Scan for the cell matching the given text and deliver its [x, y] coordinate at center. 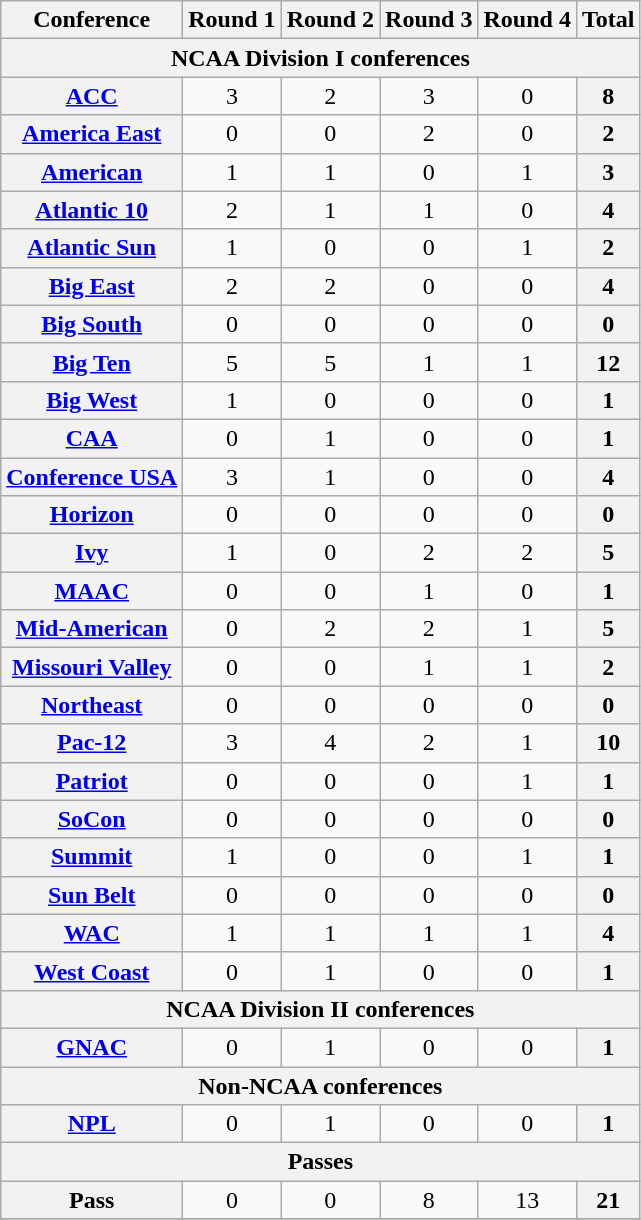
Summit [92, 857]
Patriot [92, 781]
Round 4 [527, 20]
NCAA Division II conferences [320, 1009]
Big East [92, 286]
MAAC [92, 591]
Pass [92, 1200]
Passes [320, 1162]
Northeast [92, 705]
Total [608, 20]
Round 3 [429, 20]
Atlantic Sun [92, 248]
Big Ten [92, 362]
West Coast [92, 971]
Conference USA [92, 477]
13 [527, 1200]
Round 2 [330, 20]
NPL [92, 1124]
Atlantic 10 [92, 210]
Horizon [92, 515]
SoCon [92, 819]
Big South [92, 324]
Pac-12 [92, 743]
Mid-American [92, 629]
21 [608, 1200]
NCAA Division I conferences [320, 58]
America East [92, 134]
12 [608, 362]
American [92, 172]
WAC [92, 933]
ACC [92, 96]
Big West [92, 400]
Ivy [92, 553]
GNAC [92, 1047]
CAA [92, 438]
10 [608, 743]
Conference [92, 20]
Sun Belt [92, 895]
Non-NCAA conferences [320, 1085]
Round 1 [232, 20]
Missouri Valley [92, 667]
